Scan for the cell matching the given text and deliver its (X, Y) coordinate at center. 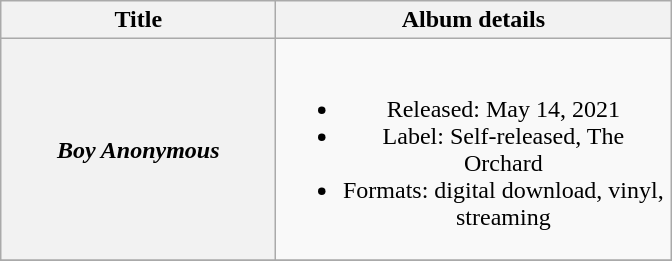
Album details (474, 20)
Released: May 14, 2021Label: Self-released, The OrchardFormats: digital download, vinyl, streaming (474, 150)
Boy Anonymous (138, 150)
Title (138, 20)
